Detect which cell encompasses the target text, then output its (X, Y) center coordinate. 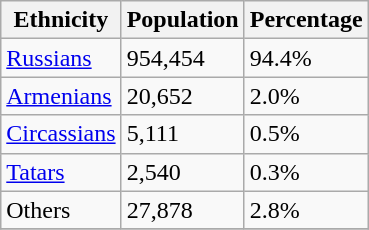
Percentage (306, 20)
Ethnicity (61, 20)
2.0% (306, 96)
Tatars (61, 172)
Circassians (61, 134)
94.4% (306, 58)
0.5% (306, 134)
954,454 (182, 58)
0.3% (306, 172)
20,652 (182, 96)
Others (61, 210)
Population (182, 20)
5,111 (182, 134)
Armenians (61, 96)
2.8% (306, 210)
Russians (61, 58)
27,878 (182, 210)
2,540 (182, 172)
